Search for the cell housing the specified text and yield its [X, Y] center coordinate. 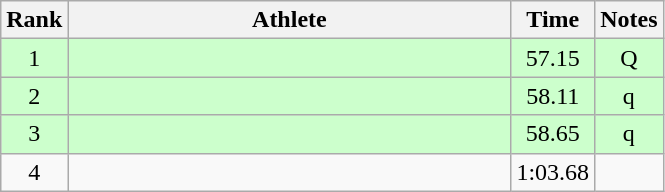
2 [34, 96]
Notes [629, 20]
58.65 [553, 134]
57.15 [553, 58]
4 [34, 172]
Athlete [290, 20]
58.11 [553, 96]
1:03.68 [553, 172]
Rank [34, 20]
3 [34, 134]
1 [34, 58]
Time [553, 20]
Q [629, 58]
